Provide the [X, Y] coordinate of the cell's center where the given text is located.  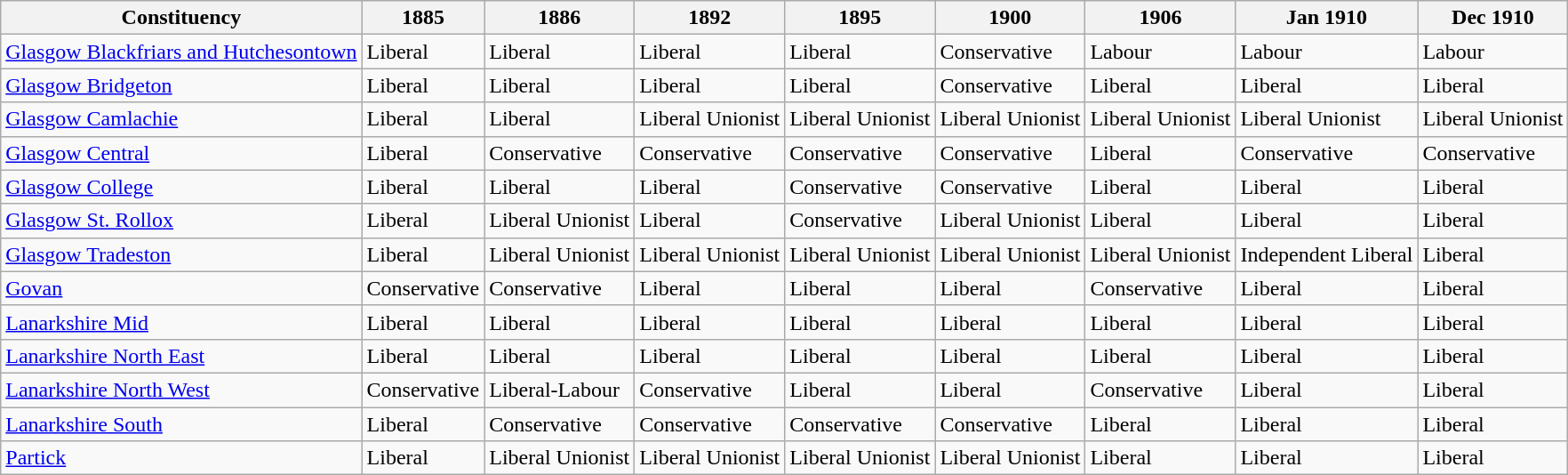
1892 [709, 18]
Lanarkshire North West [181, 390]
Constituency [181, 18]
Glasgow College [181, 187]
1885 [423, 18]
Liberal-Labour [560, 390]
1906 [1161, 18]
Independent Liberal [1326, 254]
Glasgow Central [181, 153]
Partick [181, 458]
Jan 1910 [1326, 18]
Dec 1910 [1493, 18]
1895 [860, 18]
Lanarkshire North East [181, 356]
1886 [560, 18]
Glasgow Tradeston [181, 254]
Glasgow Bridgeton [181, 85]
Lanarkshire Mid [181, 322]
Govan [181, 288]
Glasgow Camlachie [181, 119]
Lanarkshire South [181, 424]
Glasgow Blackfriars and Hutchesontown [181, 52]
1900 [1010, 18]
Glasgow St. Rollox [181, 221]
